Locate the cell with the specified text and output its (X, Y) center coordinate. 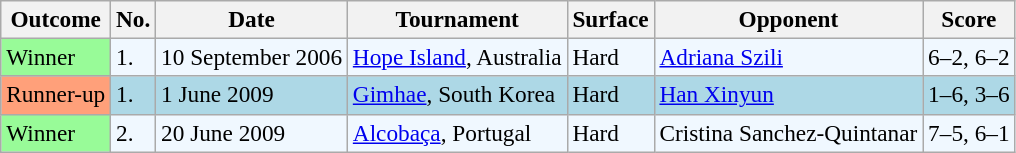
Opponent (788, 19)
Han Xinyun (788, 95)
Alcobaça, Portugal (457, 133)
20 June 2009 (252, 133)
1–6, 3–6 (969, 95)
Runner-up (56, 95)
1 June 2009 (252, 95)
10 September 2006 (252, 57)
Adriana Szili (788, 57)
2. (134, 133)
Date (252, 19)
Outcome (56, 19)
Surface (610, 19)
No. (134, 19)
Cristina Sanchez-Quintanar (788, 133)
Gimhae, South Korea (457, 95)
Tournament (457, 19)
Score (969, 19)
6–2, 6–2 (969, 57)
Hope Island, Australia (457, 57)
7–5, 6–1 (969, 133)
